Capture the cell that displays the provided text and extract its (x, y) central coordinate. 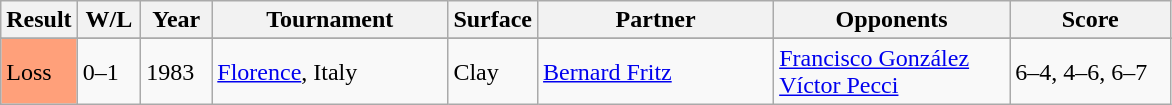
Loss (39, 72)
Francisco González Víctor Pecci (892, 72)
Score (1090, 20)
Bernard Fritz (656, 72)
1983 (176, 72)
Surface (493, 20)
Florence, Italy (330, 72)
0–1 (109, 72)
Tournament (330, 20)
W/L (109, 20)
Result (39, 20)
Clay (493, 72)
Opponents (892, 20)
Year (176, 20)
Partner (656, 20)
6–4, 4–6, 6–7 (1090, 72)
